Output the [X, Y] coordinate of the center of the cell containing the given text.  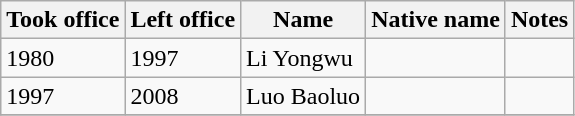
Left office [183, 20]
Li Yongwu [304, 58]
2008 [183, 96]
1980 [63, 58]
Luo Baoluo [304, 96]
Took office [63, 20]
Native name [436, 20]
Notes [539, 20]
Name [304, 20]
